Extract the [x, y] coordinate from the center of the cell holding the provided text.  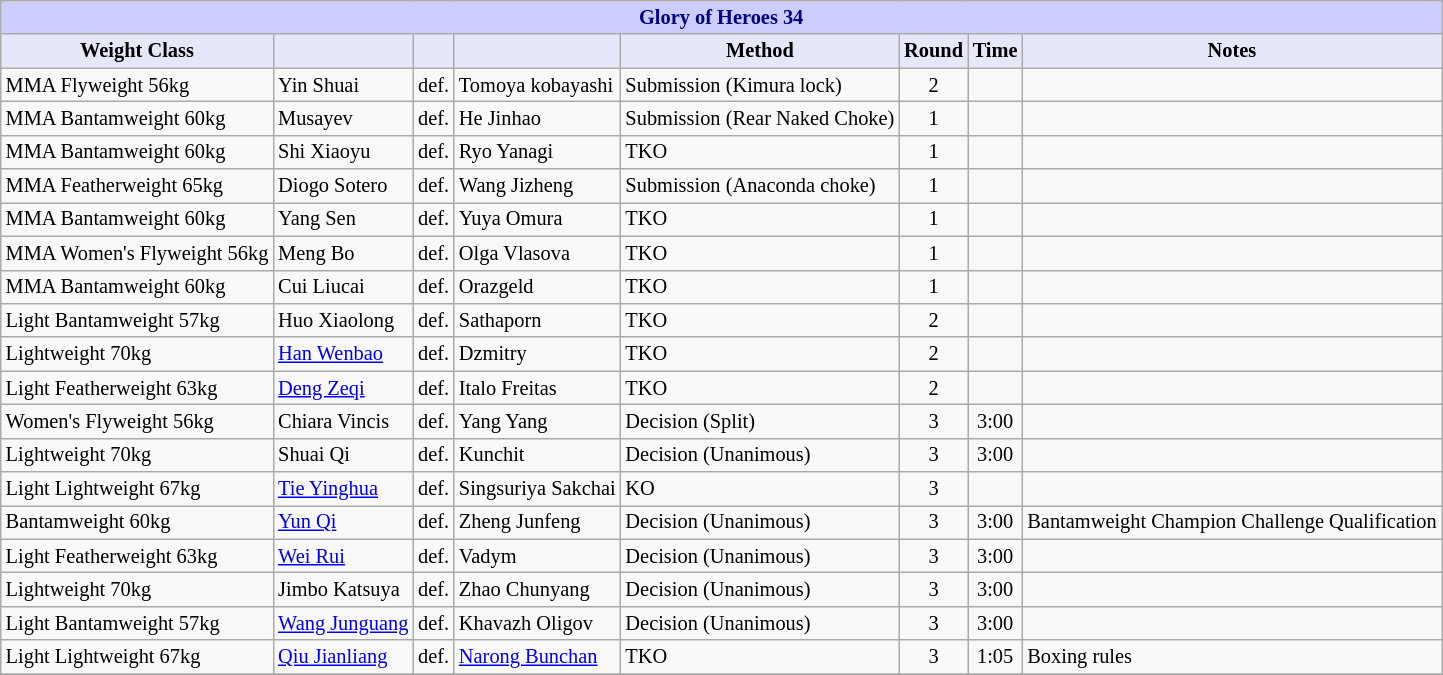
Tie Yinghua [343, 489]
Women's Flyweight 56kg [137, 421]
Wang Jizheng [538, 186]
Tomoya kobayashi [538, 85]
MMA Women's Flyweight 56kg [137, 253]
Meng Bo [343, 253]
Qiu Jianliang [343, 657]
Musayev [343, 118]
Diogo Sotero [343, 186]
Yang Sen [343, 219]
MMA Featherweight 65kg [137, 186]
Yuya Omura [538, 219]
Time [996, 51]
Italo Freitas [538, 388]
Method [760, 51]
Han Wenbao [343, 354]
Bantamweight Champion Challenge Qualification [1232, 522]
Cui Liucai [343, 287]
Wang Junguang [343, 623]
Boxing rules [1232, 657]
Sathaporn [538, 320]
Ryo Yanagi [538, 152]
Shi Xiaoyu [343, 152]
Deng Zeqi [343, 388]
Weight Class [137, 51]
Zhao Chunyang [538, 589]
Notes [1232, 51]
Kunchit [538, 455]
Khavazh Oligov [538, 623]
Yang Yang [538, 421]
KO [760, 489]
1:05 [996, 657]
Yun Qi [343, 522]
Shuai Qi [343, 455]
Decision (Split) [760, 421]
He Jinhao [538, 118]
Submission (Rear Naked Choke) [760, 118]
Narong Bunchan [538, 657]
Dzmitry [538, 354]
Round [934, 51]
Submission (Anaconda choke) [760, 186]
Zheng Junfeng [538, 522]
Submission (Kimura lock) [760, 85]
MMA Flyweight 56kg [137, 85]
Bantamweight 60kg [137, 522]
Vadym [538, 556]
Glory of Heroes 34 [722, 17]
Orazgeld [538, 287]
Singsuriya Sakchai [538, 489]
Olga Vlasova [538, 253]
Chiara Vincis [343, 421]
Huo Xiaolong [343, 320]
Jimbo Katsuya [343, 589]
Yin Shuai [343, 85]
Wei Rui [343, 556]
